Pinpoint the cell where the given text exists, returning its [X, Y] midpoint coordinate. 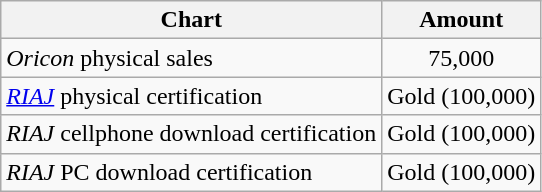
RIAJ physical certification [192, 96]
75,000 [462, 58]
RIAJ cellphone download certification [192, 134]
Chart [192, 20]
Oricon physical sales [192, 58]
Amount [462, 20]
RIAJ PC download certification [192, 172]
